Extract the (x, y) coordinate from the center of the cell holding the provided text.  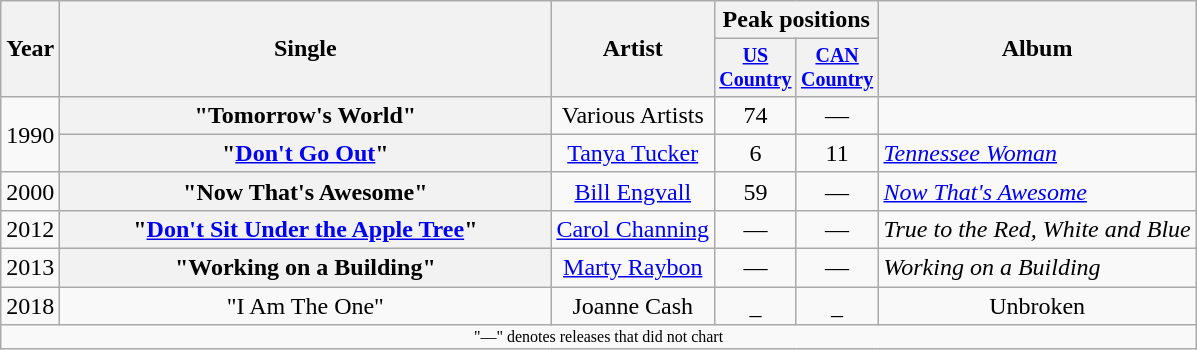
"Don't Go Out" (306, 153)
Album (1037, 49)
Marty Raybon (633, 268)
2000 (30, 191)
"—" denotes releases that did not chart (599, 337)
"Working on a Building" (306, 268)
"I Am The One" (306, 306)
Tanya Tucker (633, 153)
59 (756, 191)
2018 (30, 306)
Unbroken (1037, 306)
74 (756, 115)
True to the Red, White and Blue (1037, 229)
Peak positions (796, 20)
Carol Channing (633, 229)
1990 (30, 134)
Various Artists (633, 115)
"Don't Sit Under the Apple Tree" (306, 229)
"Now That's Awesome" (306, 191)
CAN Country (837, 68)
"Tomorrow's World" (306, 115)
2013 (30, 268)
Tennessee Woman (1037, 153)
US Country (756, 68)
Working on a Building (1037, 268)
Now That's Awesome (1037, 191)
Year (30, 49)
Bill Engvall (633, 191)
6 (756, 153)
Single (306, 49)
Joanne Cash (633, 306)
2012 (30, 229)
Artist (633, 49)
11 (837, 153)
